Output the [X, Y] coordinate of the center of the cell containing the given text.  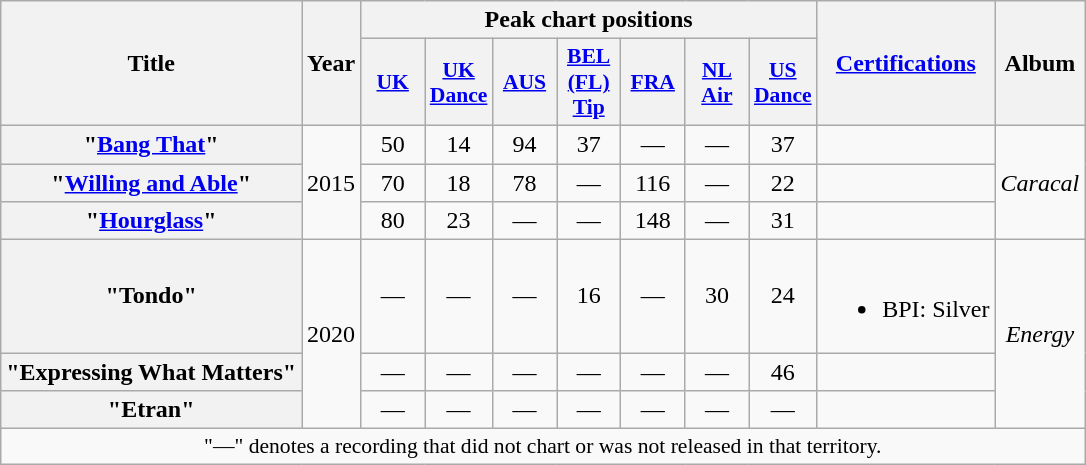
Year [332, 64]
USDance [783, 82]
"Etran" [152, 410]
Caracal [1040, 182]
FRA [653, 82]
AUS [524, 82]
30 [717, 296]
2015 [332, 182]
NLAir [717, 82]
2020 [332, 334]
148 [653, 221]
"Expressing What Matters" [152, 372]
78 [524, 183]
BPI: Silver [906, 296]
Certifications [906, 64]
23 [459, 221]
46 [783, 372]
24 [783, 296]
94 [524, 144]
"Tondo" [152, 296]
"—" denotes a recording that did not chart or was not released in that territory. [543, 447]
116 [653, 183]
31 [783, 221]
UK [393, 82]
80 [393, 221]
50 [393, 144]
14 [459, 144]
Title [152, 64]
BEL(FL)Tip [589, 82]
16 [589, 296]
70 [393, 183]
18 [459, 183]
UKDance [459, 82]
"Hourglass" [152, 221]
Album [1040, 64]
Energy [1040, 334]
22 [783, 183]
"Bang That" [152, 144]
Peak chart positions [589, 20]
"Willing and Able" [152, 183]
